Detect which cell encompasses the target text, then output its (x, y) center coordinate. 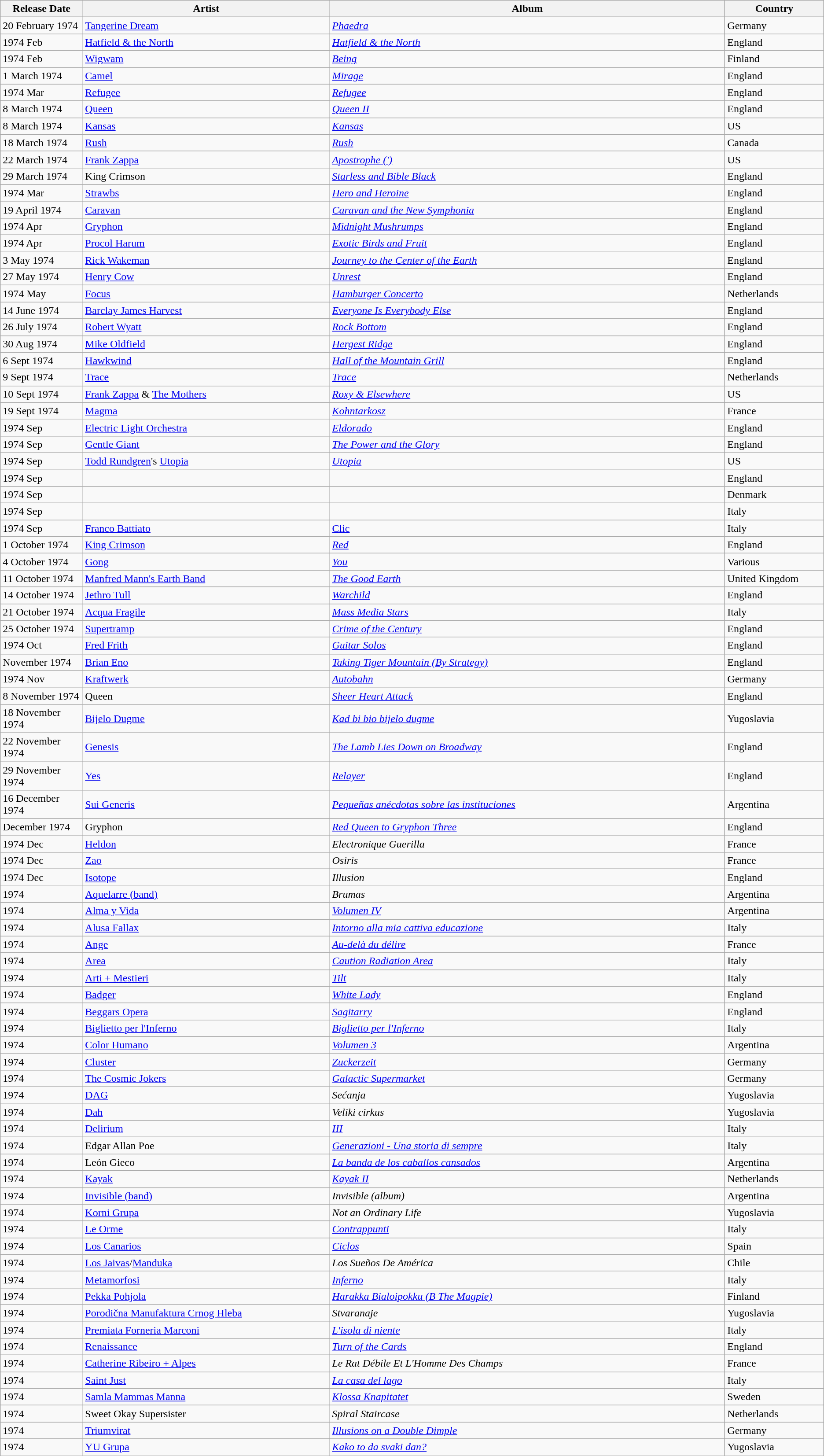
November 1974 (41, 662)
Autobahn (527, 679)
1 October 1974 (41, 545)
1974 May (41, 294)
Relayer (527, 776)
22 March 1974 (41, 159)
Caravan (206, 210)
Mirage (527, 76)
Zao (206, 861)
Starless and Bible Black (527, 176)
Brian Eno (206, 662)
Genesis (206, 747)
Henry Cow (206, 277)
The Lamb Lies Down on Broadway (527, 747)
Illusion (527, 877)
Electric Light Orchestra (206, 428)
Volumen 3 (527, 1045)
Magma (206, 411)
Journey to the Center of the Earth (527, 260)
Stvaranaje (527, 1313)
20 February 1974 (41, 26)
Frank Zappa & The Mothers (206, 394)
Porodična Manufaktura Crnog Hleba (206, 1313)
Delirium (206, 1129)
Sećanja (527, 1095)
White Lady (527, 995)
Badger (206, 995)
Various (774, 562)
Spiral Staircase (527, 1414)
1974 Oct (41, 645)
19 Sept 1974 (41, 411)
22 November 1974 (41, 747)
The Good Earth (527, 579)
Hall of the Mountain Grill (527, 361)
Red (527, 545)
Contrappunti (527, 1229)
Hamburger Concerto (527, 294)
16 December 1974 (41, 805)
Franco Battiato (206, 528)
Generazioni - Una storia di sempre (527, 1146)
Manfred Mann's Earth Band (206, 579)
29 March 1974 (41, 176)
Camel (206, 76)
Le Rat Débile Et L'Homme Des Champs (527, 1364)
Sweden (774, 1397)
Artist (206, 9)
Queen II (527, 109)
Kayak II (527, 1179)
Exotic Birds and Fruit (527, 243)
DAG (206, 1095)
Veliki cirkus (527, 1112)
Osiris (527, 861)
YU Grupa (206, 1447)
Klossa Knapitatet (527, 1397)
Midnight Mushrumps (527, 227)
Red Queen to Gryphon Three (527, 827)
Denmark (774, 495)
Barclay James Harvest (206, 310)
Electronique Guerilla (527, 844)
Fred Frith (206, 645)
4 October 1974 (41, 562)
Procol Harum (206, 243)
Cluster (206, 1062)
Sweet Okay Supersister (206, 1414)
Country (774, 9)
Beggars Opera (206, 1011)
Hero and Heroine (527, 193)
Phaedra (527, 26)
Everyone Is Everybody Else (527, 310)
December 1974 (41, 827)
III (527, 1129)
Le Orme (206, 1229)
Release Date (41, 9)
Brumas (527, 894)
9 Sept 1974 (41, 377)
Roxy & Elsewhere (527, 394)
Zuckerzeit (527, 1062)
Todd Rundgren's Utopia (206, 461)
Kad bi bio bijelo dugme (527, 719)
Illusions on a Double Dimple (527, 1430)
Kayak (206, 1179)
Frank Zappa (206, 159)
Premiata Forneria Marconi (206, 1330)
Guitar Solos (527, 645)
Sagitarry (527, 1011)
27 May 1974 (41, 277)
La casa del lago (527, 1380)
Rock Bottom (527, 327)
Inferno (527, 1279)
The Cosmic Jokers (206, 1079)
18 March 1974 (41, 143)
Ange (206, 944)
Samla Mammas Manna (206, 1397)
Acqua Fragile (206, 612)
Eldorado (527, 428)
Galactic Supermarket (527, 1079)
Alusa Fallax (206, 928)
Strawbs (206, 193)
Metamorfosi (206, 1279)
Triumvirat (206, 1430)
Clic (527, 528)
León Gieco (206, 1162)
La banda de los caballos cansados (527, 1162)
Turn of the Cards (527, 1347)
Canada (774, 143)
Spain (774, 1246)
Hawkwind (206, 361)
Heldon (206, 844)
1974 Nov (41, 679)
26 July 1974 (41, 327)
The Power and the Glory (527, 444)
3 May 1974 (41, 260)
Tangerine Dream (206, 26)
Not an Ordinary Life (527, 1213)
14 June 1974 (41, 310)
Unrest (527, 277)
29 November 1974 (41, 776)
Robert Wyatt (206, 327)
Utopia (527, 461)
Ciclos (527, 1246)
Los Canarios (206, 1246)
Mike Oldfield (206, 344)
Isotope (206, 877)
Kohntarkosz (527, 411)
Los Sueños De América (527, 1263)
19 April 1974 (41, 210)
Yes (206, 776)
8 November 1974 (41, 696)
Harakka Bialoipokku (B The Magpie) (527, 1296)
Volumen IV (527, 911)
Invisible (band) (206, 1196)
25 October 1974 (41, 629)
Wigwam (206, 59)
Taking Tiger Mountain (By Strategy) (527, 662)
Being (527, 59)
30 Aug 1974 (41, 344)
Arti + Mestieri (206, 978)
1 March 1974 (41, 76)
Caution Radiation Area (527, 961)
Aquelarre (band) (206, 894)
Rick Wakeman (206, 260)
6 Sept 1974 (41, 361)
Tilt (527, 978)
You (527, 562)
Invisible (album) (527, 1196)
11 October 1974 (41, 579)
21 October 1974 (41, 612)
Alma y Vida (206, 911)
Los Jaivas/Manduka (206, 1263)
Color Humano (206, 1045)
Korni Grupa (206, 1213)
Caravan and the New Symphonia (527, 210)
Dah (206, 1112)
Pekka Pohjola (206, 1296)
Intorno alla mia cattiva educazione (527, 928)
Saint Just (206, 1380)
Pequeñas anécdotas sobre las instituciones (527, 805)
Gentle Giant (206, 444)
Area (206, 961)
Supertramp (206, 629)
18 November 1974 (41, 719)
Chile (774, 1263)
United Kingdom (774, 579)
Album (527, 9)
Sui Generis (206, 805)
Au-delà du délire (527, 944)
Crime of the Century (527, 629)
Catherine Ribeiro + Alpes (206, 1364)
L'isola di niente (527, 1330)
Gong (206, 562)
Bijelo Dugme (206, 719)
10 Sept 1974 (41, 394)
Focus (206, 294)
Kako to da svaki dan? (527, 1447)
Kraftwerk (206, 679)
Jethro Tull (206, 595)
Apostrophe (') (527, 159)
Warchild (527, 595)
14 October 1974 (41, 595)
Sheer Heart Attack (527, 696)
Mass Media Stars (527, 612)
Edgar Allan Poe (206, 1146)
Renaissance (206, 1347)
Hergest Ridge (527, 344)
